Pinpoint the cell where the given text exists, returning its [x, y] midpoint coordinate. 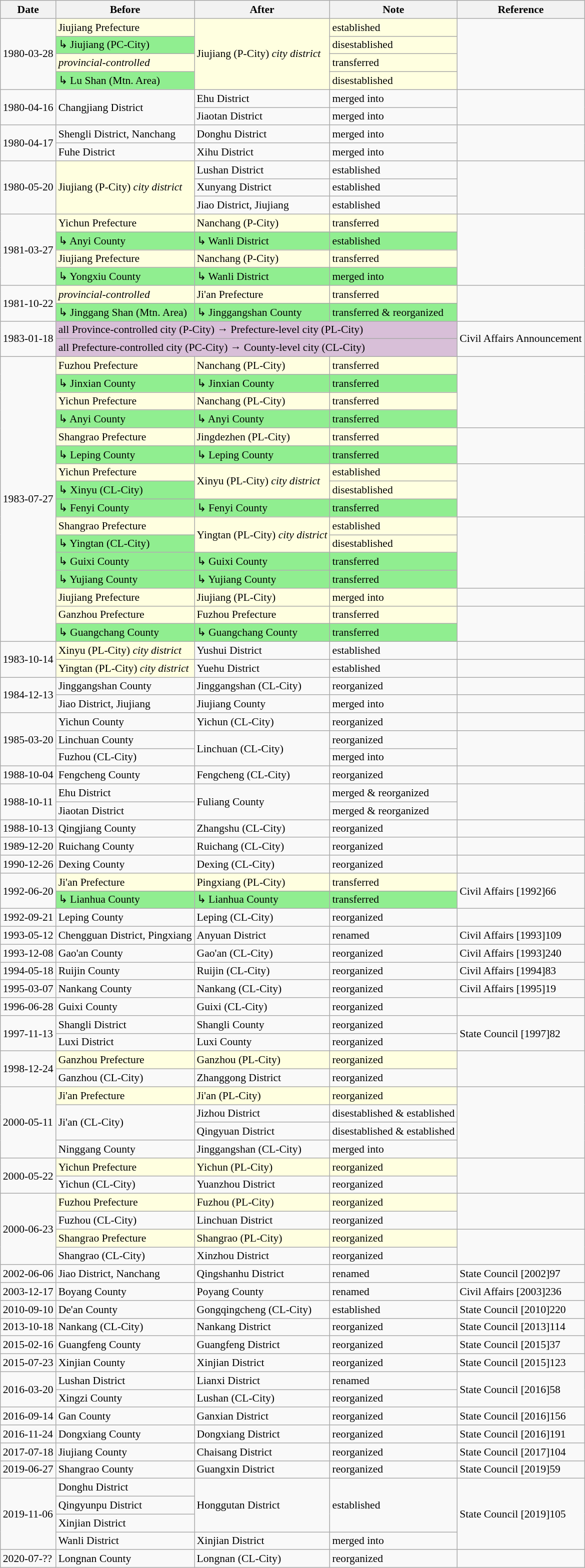
2013-10-18 [28, 1327]
1980-04-17 [28, 143]
all Prefecture-controlled city (PC-City) → County-level city (CL-City) [257, 348]
1980-05-20 [28, 188]
1993-12-08 [28, 953]
Civil Affairs Announcement [520, 339]
State Council [2013]114 [520, 1327]
Shengli District, Nanchang [125, 134]
Ganzhou (PL-City) [262, 1060]
1995-03-07 [28, 989]
Fuzhou (PL-City) [262, 1203]
Dexing (CL-City) [262, 864]
Ruijin (CL-City) [262, 971]
Linchuan (CL-City) [262, 749]
Ruichang County [125, 847]
Shangli County [262, 1025]
2016-09-14 [28, 1417]
Honggutan District [262, 1506]
Nankang County [125, 989]
Guangfeng District [262, 1345]
Guangfeng County [125, 1345]
Ji'an (PL-City) [262, 1096]
Zhangshu (CL-City) [262, 829]
State Council [2015]37 [520, 1345]
Xinjian County [125, 1363]
2000-05-11 [28, 1122]
After [262, 9]
1988-10-11 [28, 802]
1980-03-28 [28, 54]
2002-06-06 [28, 1274]
2003-12-17 [28, 1292]
Linchuan County [125, 740]
State Council [2019]59 [520, 1470]
1985-03-20 [28, 740]
1984-12-13 [28, 695]
Jiujiang (PL-City) [262, 597]
Shangli District [125, 1025]
Yichun (PL-City) [262, 1167]
Civil Affairs [1993]109 [520, 936]
Guangxin District [262, 1470]
Lushan (CL-City) [262, 1399]
2000-05-22 [28, 1176]
2015-02-16 [28, 1345]
Longnan (CL-City) [262, 1559]
2019-06-27 [28, 1470]
↳ Jinggang Shan (Mtn. Area) [125, 312]
Yichun County [125, 722]
1989-12-20 [28, 847]
Gongqingcheng (CL-City) [262, 1310]
Dexing County [125, 864]
State Council [2019]105 [520, 1514]
Ruijin County [125, 971]
State Council [2015]123 [520, 1363]
Fuliang County [262, 802]
Qingyuan District [262, 1132]
2010-09-10 [28, 1310]
transferred & reorganized [394, 312]
Xinzhou District [262, 1256]
1983-10-14 [28, 660]
Anyuan District [262, 936]
Chengguan District, Pingxiang [125, 936]
Ji'an (CL-City) [125, 1123]
Linchuan District [262, 1221]
Jinggangshan County [125, 686]
Yuehu District [262, 668]
1980-04-16 [28, 107]
1981-10-22 [28, 303]
Qingyunpu District [125, 1506]
Qingshanhu District [262, 1274]
↳ Jiujiang (PC-City) [125, 45]
↳ Jinggangshan County [262, 312]
↳ Yongxiu County [125, 277]
↳ Lu Shan (Mtn. Area) [125, 81]
1981-03-27 [28, 250]
Jizhou District [262, 1114]
Ganzhou (CL-City) [125, 1078]
Nankang District [262, 1327]
Xunyang District [262, 187]
Luxi District [125, 1042]
Civil Affairs [1994]83 [520, 971]
Fuhe District [125, 152]
Longnan County [125, 1559]
1990-12-26 [28, 864]
Xihu District [262, 152]
1988-10-13 [28, 829]
Gan County [125, 1417]
Boyang County [125, 1292]
Gao'an (CL-City) [262, 953]
Fengcheng (CL-City) [262, 775]
2000-06-23 [28, 1229]
Ninggang County [125, 1149]
1992-06-20 [28, 891]
Civil Affairs [1992]66 [520, 891]
Xingzi County [125, 1399]
2020-07-?? [28, 1559]
Dongxiang District [262, 1434]
State Council [2017]104 [520, 1452]
all Province-controlled city (P-City) → Prefecture-level city (PL-City) [257, 330]
Civil Affairs [2003]236 [520, 1292]
Before [125, 9]
Pingxiang (PL-City) [262, 882]
Qingjiang County [125, 829]
Leping County [125, 918]
2016-03-20 [28, 1390]
1992-09-21 [28, 918]
Guixi County [125, 1007]
↳ Xinyu (CL-City) [125, 490]
Wanli District [125, 1541]
Fengcheng County [125, 775]
1983-01-18 [28, 339]
Poyang County [262, 1292]
1996-06-28 [28, 1007]
Shangrao (CL-City) [125, 1256]
2016-11-24 [28, 1434]
Chaisang District [262, 1452]
State Council [2016]156 [520, 1417]
Jingdezhen (PL-City) [262, 437]
1993-05-12 [28, 936]
Lianxi District [262, 1381]
Yushui District [262, 651]
Date [28, 9]
Gao'an County [125, 953]
Civil Affairs [1995]19 [520, 989]
Shangrao County [125, 1470]
1994-05-18 [28, 971]
Yuanzhou District [262, 1185]
State Council [2010]220 [520, 1310]
Leping (CL-City) [262, 918]
1997-11-13 [28, 1034]
2017-07-18 [28, 1452]
Jiao District, Nanchang [125, 1274]
State Council [2016]191 [520, 1434]
Ganxian District [262, 1417]
Shangrao (PL-City) [262, 1238]
2015-07-23 [28, 1363]
Civil Affairs [1993]240 [520, 953]
Reference [520, 9]
State Council [2002]97 [520, 1274]
1998-12-24 [28, 1069]
Ruichang (CL-City) [262, 847]
Note [394, 9]
2019-11-06 [28, 1514]
↳ Yingtan (CL-City) [125, 544]
Guixi (CL-City) [262, 1007]
Luxi County [262, 1042]
Zhanggong District [262, 1078]
State Council [2016]58 [520, 1390]
Dongxiang County [125, 1434]
1983-07-27 [28, 499]
De'an County [125, 1310]
1988-10-04 [28, 775]
State Council [1997]82 [520, 1034]
Changjiang District [125, 107]
